For the text-containing cell, return its midpoint in [X, Y] coordinate format. 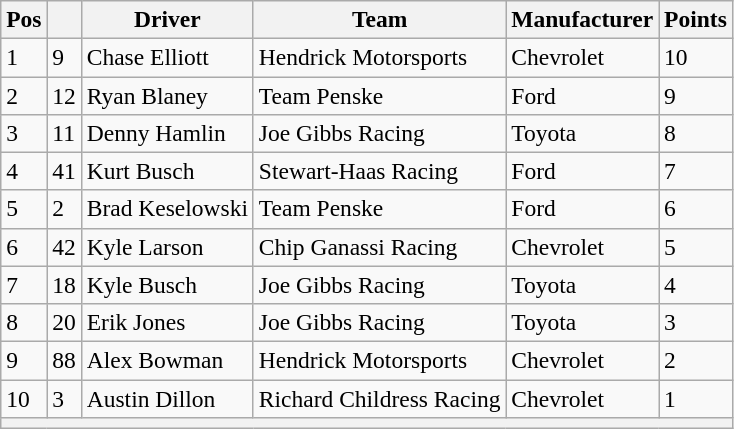
Team [379, 19]
88 [64, 360]
Stewart-Haas Racing [379, 171]
Erik Jones [167, 322]
Kyle Busch [167, 285]
Richard Childress Racing [379, 398]
42 [64, 247]
12 [64, 95]
Driver [167, 19]
Points [696, 19]
Denny Hamlin [167, 133]
11 [64, 133]
Alex Bowman [167, 360]
Chase Elliott [167, 57]
Brad Keselowski [167, 209]
Austin Dillon [167, 398]
Chip Ganassi Racing [379, 247]
41 [64, 171]
18 [64, 285]
Manufacturer [582, 19]
20 [64, 322]
Kyle Larson [167, 247]
Pos [24, 19]
Ryan Blaney [167, 95]
Kurt Busch [167, 171]
